Provide the (x, y) coordinate of the cell's center where the given text is located.  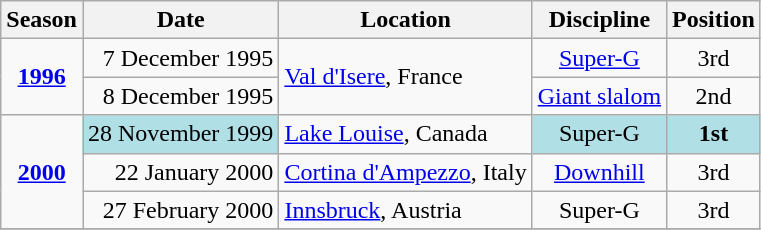
Cortina d'Ampezzo, Italy (406, 172)
Downhill (599, 172)
8 December 1995 (180, 96)
1996 (42, 77)
Discipline (599, 20)
Lake Louise, Canada (406, 134)
Giant slalom (599, 96)
2nd (714, 96)
Position (714, 20)
Val d'Isere, France (406, 77)
7 December 1995 (180, 58)
28 November 1999 (180, 134)
Date (180, 20)
22 January 2000 (180, 172)
Innsbruck, Austria (406, 210)
Season (42, 20)
1st (714, 134)
2000 (42, 172)
Location (406, 20)
27 February 2000 (180, 210)
